Determine the (x, y) coordinate at the center of the cell enclosing the given text.  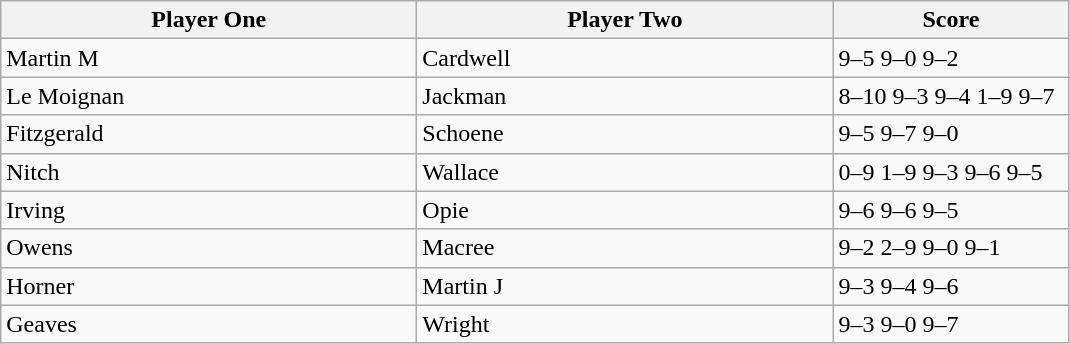
Martin M (209, 58)
Fitzgerald (209, 134)
Geaves (209, 324)
9–3 9–4 9–6 (951, 286)
Schoene (625, 134)
Irving (209, 210)
Opie (625, 210)
Nitch (209, 172)
8–10 9–3 9–4 1–9 9–7 (951, 96)
Horner (209, 286)
Macree (625, 248)
9–5 9–7 9–0 (951, 134)
0–9 1–9 9–3 9–6 9–5 (951, 172)
Player Two (625, 20)
Owens (209, 248)
9–5 9–0 9–2 (951, 58)
Wallace (625, 172)
9–2 2–9 9–0 9–1 (951, 248)
Jackman (625, 96)
Martin J (625, 286)
Score (951, 20)
Player One (209, 20)
9–6 9–6 9–5 (951, 210)
Le Moignan (209, 96)
9–3 9–0 9–7 (951, 324)
Cardwell (625, 58)
Wright (625, 324)
